For the text-containing cell, return its midpoint in [x, y] coordinate format. 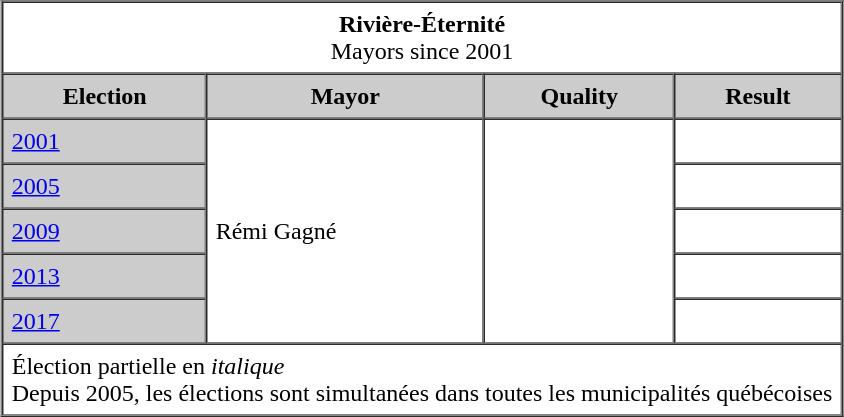
Mayor [346, 96]
Élection partielle en italiqueDepuis 2005, les élections sont simultanées dans toutes les municipalités québécoises [422, 380]
2017 [105, 320]
2001 [105, 140]
Rémi Gagné [346, 230]
Election [105, 96]
Quality [580, 96]
Rivière-ÉternitéMayors since 2001 [422, 38]
2005 [105, 186]
Result [758, 96]
2009 [105, 230]
2013 [105, 276]
